Find where the given text appears and provide that cell's center as (X, Y) coordinate. 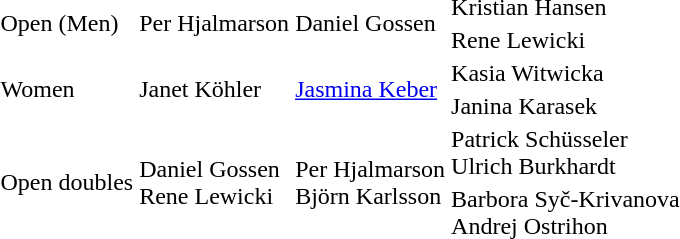
Janet Köhler (214, 90)
Jasmina Keber (370, 90)
